Output the [x, y] coordinate of the center of the cell containing the given text.  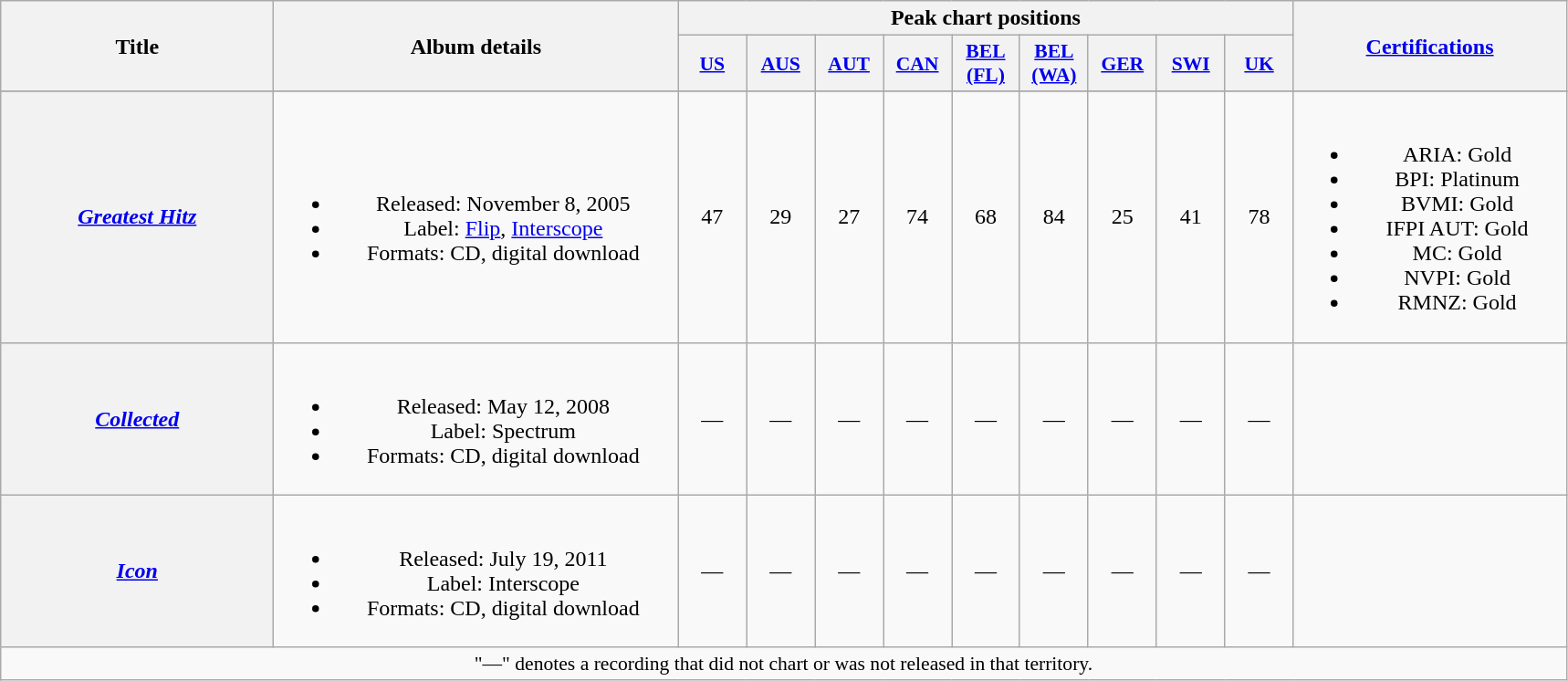
74 [918, 217]
Released: July 19, 2011Label: InterscopeFormats: CD, digital download [476, 571]
Album details [476, 46]
GER [1123, 64]
Certifications [1429, 46]
BEL(FL) [986, 64]
UK [1260, 64]
Peak chart positions [986, 18]
68 [986, 217]
Collected [137, 418]
US [712, 64]
29 [781, 217]
47 [712, 217]
78 [1260, 217]
AUT [849, 64]
Icon [137, 571]
Released: November 8, 2005Label: Flip, InterscopeFormats: CD, digital download [476, 217]
25 [1123, 217]
AUS [781, 64]
"—" denotes a recording that did not chart or was not released in that territory. [783, 664]
84 [1053, 217]
41 [1190, 217]
Title [137, 46]
Released: May 12, 2008Label: SpectrumFormats: CD, digital download [476, 418]
BEL(WA) [1053, 64]
Greatest Hitz [137, 217]
SWI [1190, 64]
CAN [918, 64]
ARIA: GoldBPI: PlatinumBVMI: GoldIFPI AUT: GoldMC: GoldNVPI: GoldRMNZ: Gold [1429, 217]
27 [849, 217]
